Pinpoint the cell where the given text exists, returning its [X, Y] midpoint coordinate. 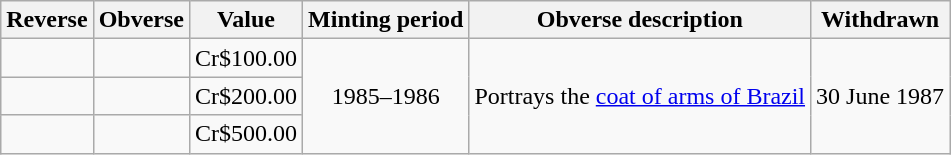
30 June 1987 [880, 96]
Cr$500.00 [246, 134]
Cr$200.00 [246, 96]
1985–1986 [386, 96]
Obverse [141, 20]
Withdrawn [880, 20]
Obverse description [640, 20]
Minting period [386, 20]
Reverse [47, 20]
Portrays the coat of arms of Brazil [640, 96]
Value [246, 20]
Cr$100.00 [246, 58]
